Determine the [x, y] coordinate at the center of the cell enclosing the given text.  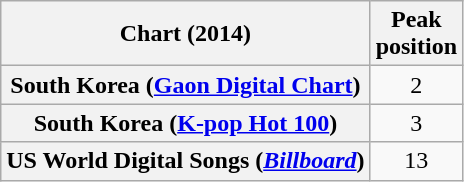
Chart (2014) [186, 34]
South Korea (K-pop Hot 100) [186, 123]
South Korea (Gaon Digital Chart) [186, 85]
13 [416, 161]
US World Digital Songs (Billboard) [186, 161]
2 [416, 85]
3 [416, 123]
Peakposition [416, 34]
